Determine the (X, Y) coordinate at the center of the cell enclosing the given text.  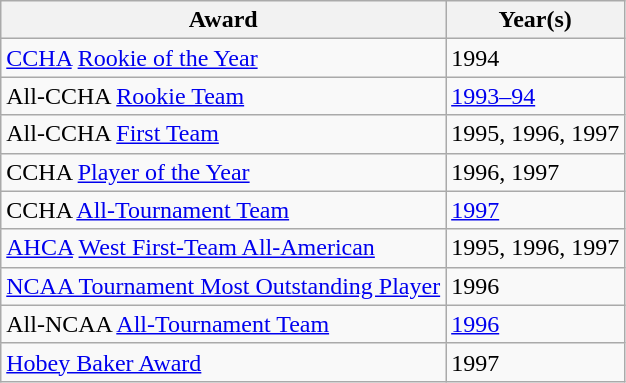
AHCA West First-Team All-American (224, 248)
Year(s) (536, 20)
CCHA All-Tournament Team (224, 210)
1996, 1997 (536, 172)
NCAA Tournament Most Outstanding Player (224, 286)
All-NCAA All-Tournament Team (224, 324)
CCHA Player of the Year (224, 172)
CCHA Rookie of the Year (224, 58)
Award (224, 20)
All-CCHA Rookie Team (224, 96)
1993–94 (536, 96)
Hobey Baker Award (224, 362)
All-CCHA First Team (224, 134)
1994 (536, 58)
